Locate the cell with the specified text and output its (x, y) center coordinate. 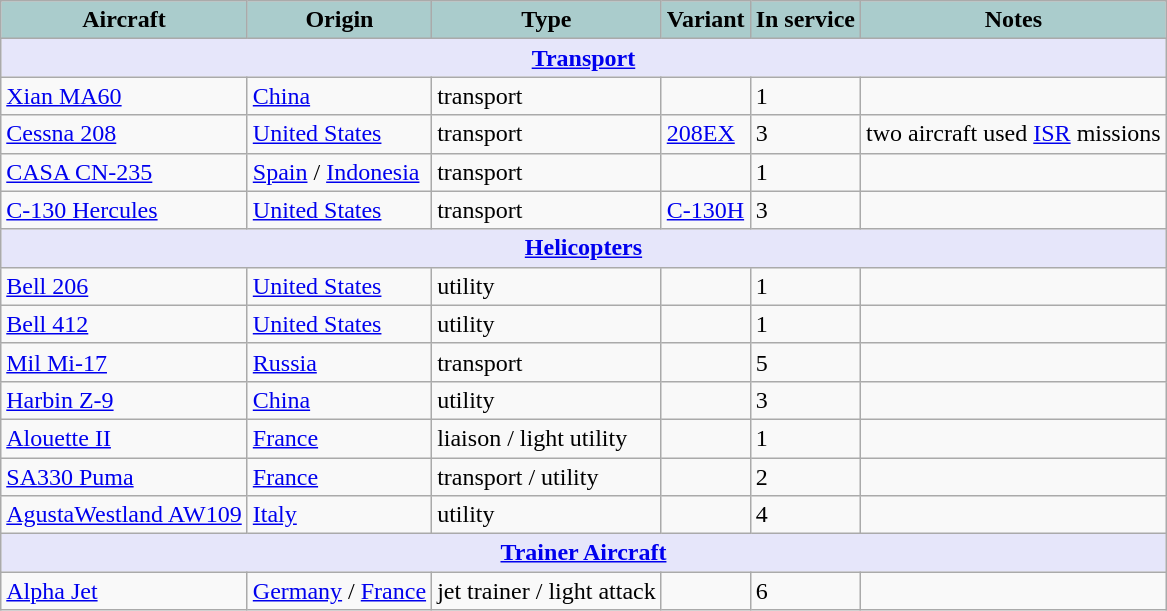
Transport (584, 58)
Germany / France (339, 591)
Italy (339, 515)
6 (805, 591)
2 (805, 477)
Trainer Aircraft (584, 553)
5 (805, 362)
C-130H (706, 210)
SA330 Puma (124, 477)
Xian MA60 (124, 96)
Cessna 208 (124, 134)
4 (805, 515)
liaison / light utility (547, 438)
Variant (706, 20)
Alpha Jet (124, 591)
Bell 206 (124, 286)
Spain / Indonesia (339, 172)
Bell 412 (124, 324)
two aircraft used ISR missions (1013, 134)
CASA CN-235 (124, 172)
Origin (339, 20)
Russia (339, 362)
Type (547, 20)
C-130 Hercules (124, 210)
Alouette II (124, 438)
Notes (1013, 20)
Helicopters (584, 248)
jet trainer / light attack (547, 591)
transport / utility (547, 477)
AgustaWestland AW109 (124, 515)
Aircraft (124, 20)
Harbin Z-9 (124, 400)
208EX (706, 134)
In service (805, 20)
Mil Mi-17 (124, 362)
